From the cell containing the given text, extract its center point as [X, Y] coordinate. 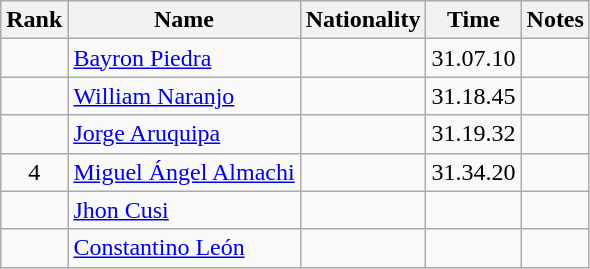
Notes [555, 20]
William Naranjo [184, 96]
31.18.45 [474, 96]
Miguel Ángel Almachi [184, 172]
Rank [34, 20]
31.19.32 [474, 134]
Bayron Piedra [184, 58]
Time [474, 20]
Jorge Aruquipa [184, 134]
Nationality [363, 20]
31.34.20 [474, 172]
Name [184, 20]
4 [34, 172]
Jhon Cusi [184, 210]
31.07.10 [474, 58]
Constantino León [184, 248]
